Search for the cell housing the specified text and yield its (x, y) center coordinate. 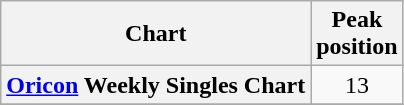
Oricon Weekly Singles Chart (156, 85)
13 (357, 85)
Chart (156, 34)
Peakposition (357, 34)
